Determine the (X, Y) coordinate at the center of the cell enclosing the given text.  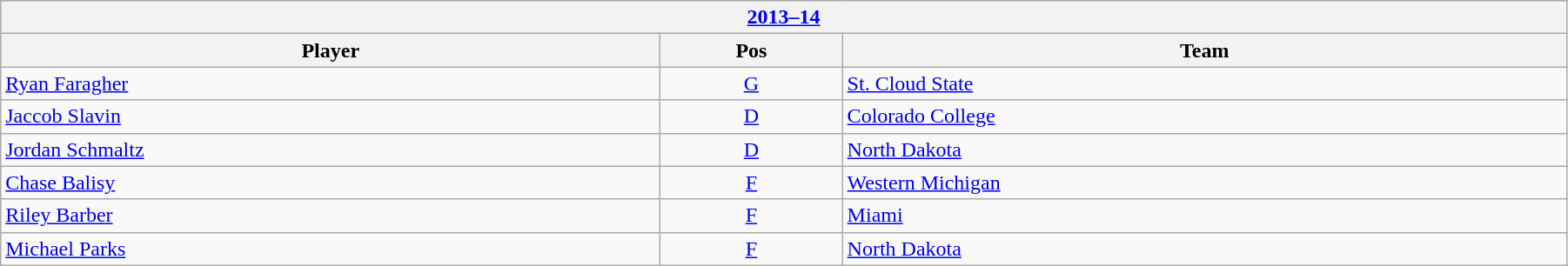
Colorado College (1204, 116)
Ryan Faragher (331, 83)
Jaccob Slavin (331, 116)
St. Cloud State (1204, 83)
Player (331, 50)
Riley Barber (331, 216)
2013–14 (784, 17)
Miami (1204, 216)
Jordan Schmaltz (331, 150)
Pos (752, 50)
G (752, 83)
Team (1204, 50)
Chase Balisy (331, 183)
Western Michigan (1204, 183)
Michael Parks (331, 249)
